Locate the cell with the specified text and output its [x, y] center coordinate. 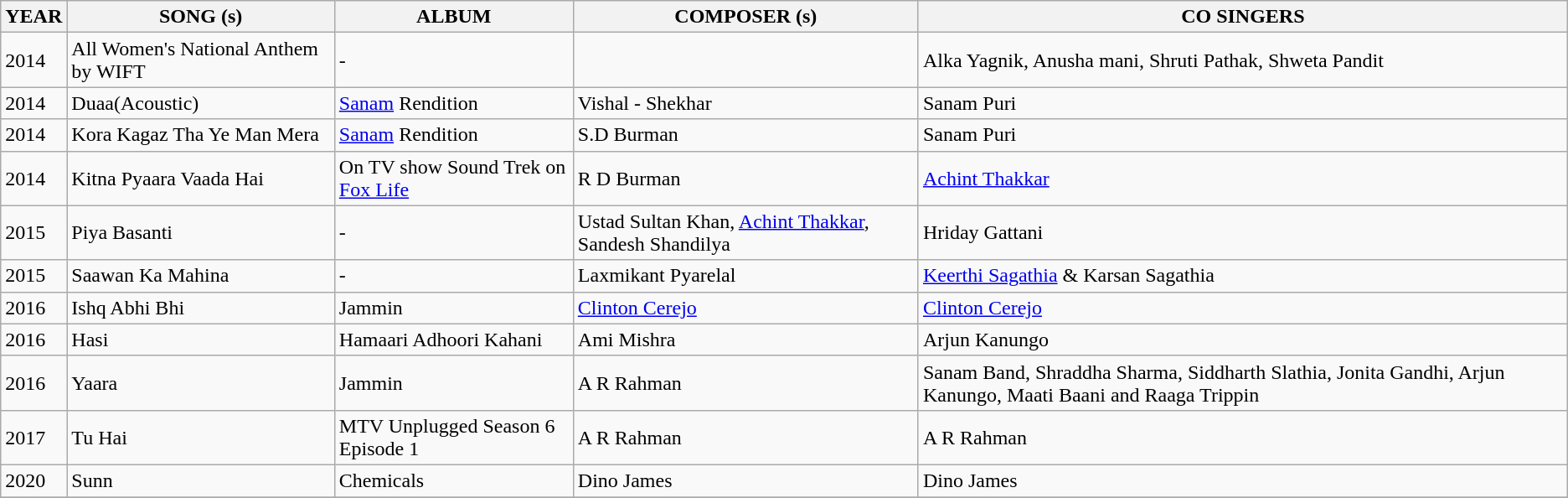
Sanam Band, Shraddha Sharma, Siddharth Slathia, Jonita Gandhi, Arjun Kanungo, Maati Baani and Raaga Trippin [1243, 382]
R D Burman [745, 178]
COMPOSER (s) [745, 17]
Sunn [201, 480]
Tu Hai [201, 438]
Keerthi Sagathia & Karsan Sagathia [1243, 276]
SONG (s) [201, 17]
Chemicals [454, 480]
Laxmikant Pyarelal [745, 276]
ALBUM [454, 17]
All Women's National Anthem by WIFT [201, 60]
Achint Thakkar [1243, 178]
Kora Kagaz Tha Ye Man Mera [201, 135]
Hamaari Adhoori Kahani [454, 340]
2020 [34, 480]
Ami Mishra [745, 340]
Hriday Gattani [1243, 233]
On TV show Sound Trek on Fox Life [454, 178]
CO SINGERS [1243, 17]
Vishal - Shekhar [745, 103]
MTV Unplugged Season 6 Episode 1 [454, 438]
Ustad Sultan Khan, Achint Thakkar, Sandesh Shandilya [745, 233]
Piya Basanti [201, 233]
Kitna Pyaara Vaada Hai [201, 178]
YEAR [34, 17]
Hasi [201, 340]
Duaa(Acoustic) [201, 103]
Arjun Kanungo [1243, 340]
Saawan Ka Mahina [201, 276]
Yaara [201, 382]
2017 [34, 438]
S.D Burman [745, 135]
Alka Yagnik, Anusha mani, Shruti Pathak, Shweta Pandit [1243, 60]
Ishq Abhi Bhi [201, 308]
